Provide the (X, Y) coordinate of the cell's center where the given text is located.  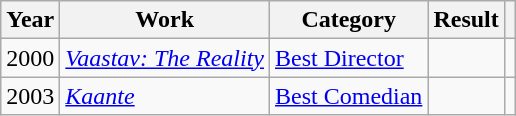
Category (349, 20)
Best Comedian (349, 96)
2000 (30, 58)
Vaastav: The Reality (165, 58)
2003 (30, 96)
Result (466, 20)
Best Director (349, 58)
Year (30, 20)
Work (165, 20)
Kaante (165, 96)
